Search for the cell housing the specified text and yield its (x, y) center coordinate. 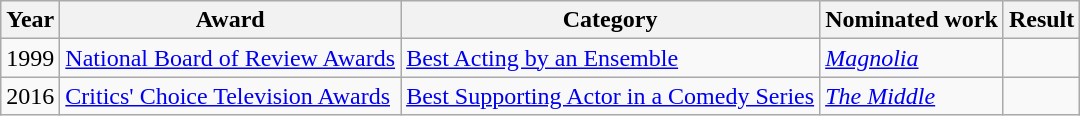
Best Supporting Actor in a Comedy Series (610, 96)
Year (30, 20)
Result (1041, 20)
Award (230, 20)
Best Acting by an Ensemble (610, 58)
Nominated work (912, 20)
Magnolia (912, 58)
1999 (30, 58)
National Board of Review Awards (230, 58)
The Middle (912, 96)
Critics' Choice Television Awards (230, 96)
Category (610, 20)
2016 (30, 96)
